Search for the cell housing the specified text and yield its (X, Y) center coordinate. 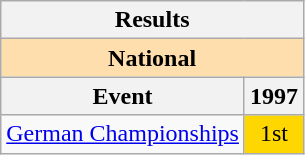
1st (274, 134)
German Championships (123, 134)
Event (123, 96)
1997 (274, 96)
National (152, 58)
Results (152, 20)
